For the text-containing cell, return its midpoint in [x, y] coordinate format. 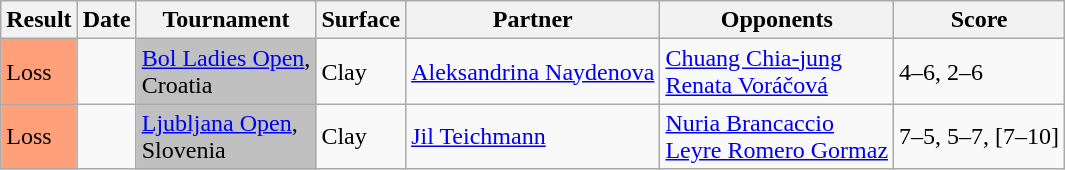
Nuria Brancaccio Leyre Romero Gormaz [777, 136]
7–5, 5–7, [7–10] [980, 136]
Result [39, 20]
Score [980, 20]
Aleksandrina Naydenova [533, 72]
Jil Teichmann [533, 136]
Ljubljana Open, Slovenia [226, 136]
Tournament [226, 20]
Chuang Chia-jung Renata Voráčová [777, 72]
Bol Ladies Open, Croatia [226, 72]
Opponents [777, 20]
Partner [533, 20]
4–6, 2–6 [980, 72]
Date [106, 20]
Surface [361, 20]
